Detect which cell encompasses the target text, then output its [x, y] center coordinate. 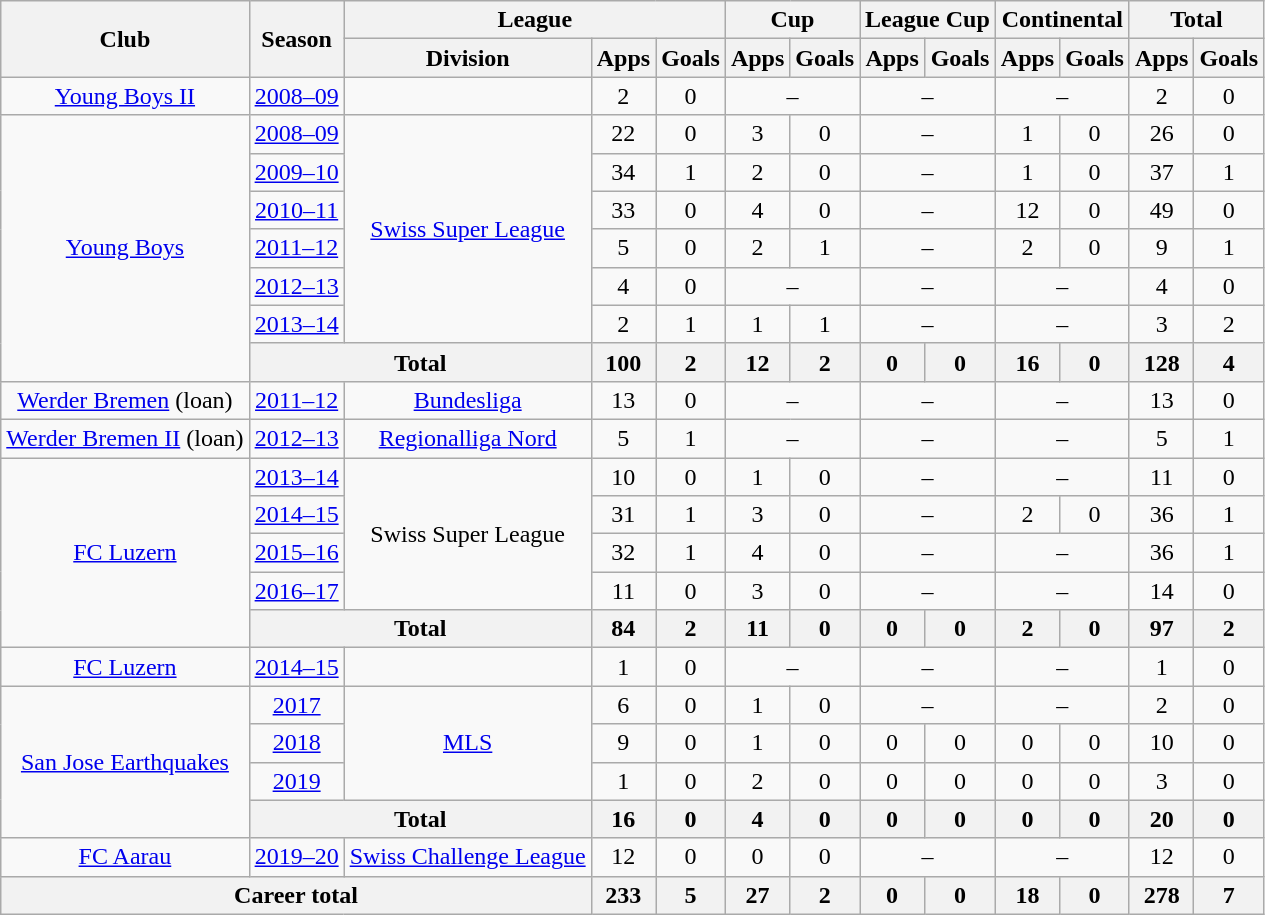
Career total [296, 895]
84 [623, 629]
San Jose Earthquakes [125, 762]
2019–20 [296, 857]
Cup [792, 20]
Bundesliga [468, 400]
League [534, 20]
2016–17 [296, 591]
2015–16 [296, 553]
27 [757, 895]
2018 [296, 743]
128 [1161, 362]
Werder Bremen II (loan) [125, 438]
Swiss Challenge League [468, 857]
Division [468, 58]
18 [1027, 895]
2009–10 [296, 172]
Young Boys [125, 248]
Werder Bremen (loan) [125, 400]
26 [1161, 134]
37 [1161, 172]
233 [623, 895]
6 [623, 705]
33 [623, 210]
278 [1161, 895]
2019 [296, 781]
20 [1161, 819]
97 [1161, 629]
Regionalliga Nord [468, 438]
2017 [296, 705]
49 [1161, 210]
FC Aarau [125, 857]
32 [623, 553]
2010–11 [296, 210]
22 [623, 134]
34 [623, 172]
7 [1229, 895]
31 [623, 515]
Season [296, 39]
MLS [468, 743]
Continental [1062, 20]
100 [623, 362]
14 [1161, 591]
Young Boys II [125, 96]
Club [125, 39]
League Cup [928, 20]
